Locate the cell with the specified text and output its [x, y] center coordinate. 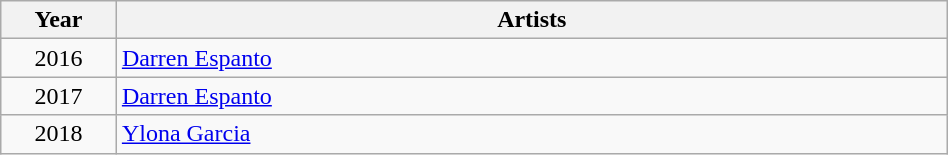
2016 [59, 58]
2017 [59, 96]
2018 [59, 134]
Ylona Garcia [532, 134]
Artists [532, 20]
Year [59, 20]
